Output the (X, Y) coordinate of the center of the cell containing the given text.  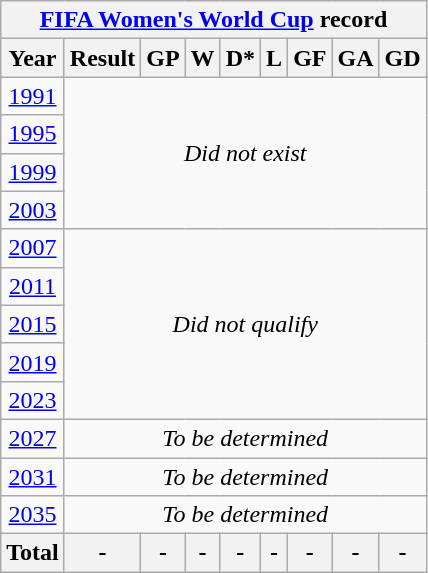
W (202, 58)
2015 (33, 324)
2031 (33, 477)
Did not qualify (245, 324)
GA (356, 58)
GP (163, 58)
1995 (33, 134)
Result (102, 58)
2035 (33, 515)
L (274, 58)
D* (240, 58)
2003 (33, 210)
Year (33, 58)
2007 (33, 248)
2011 (33, 286)
1999 (33, 172)
FIFA Women's World Cup record (214, 20)
Did not exist (245, 153)
1991 (33, 96)
2023 (33, 400)
2019 (33, 362)
2027 (33, 438)
GD (402, 58)
GF (310, 58)
Total (33, 553)
